Detect which cell encompasses the target text, then output its (X, Y) center coordinate. 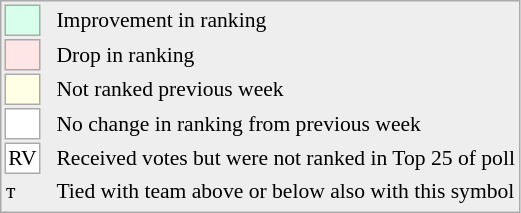
No change in ranking from previous week (286, 124)
т (22, 191)
Drop in ranking (286, 55)
Not ranked previous week (286, 90)
Received votes but were not ranked in Top 25 of poll (286, 158)
Tied with team above or below also with this symbol (286, 191)
Improvement in ranking (286, 20)
RV (22, 158)
